Determine the (X, Y) coordinate at the center of the cell enclosing the given text.  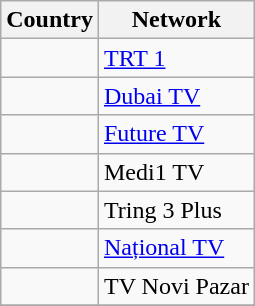
Dubai TV (176, 96)
TRT 1 (176, 58)
TV Novi Pazar (176, 286)
Medi1 TV (176, 172)
Country (50, 20)
Național TV (176, 248)
Future TV (176, 134)
Tring 3 Plus (176, 210)
Network (176, 20)
